From the cell containing the given text, extract its center point as (X, Y) coordinate. 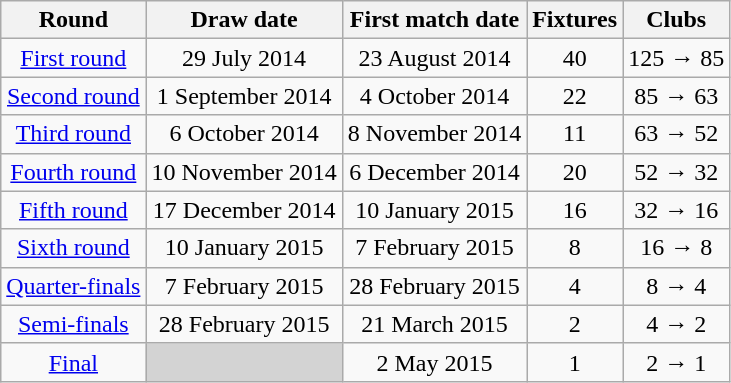
First match date (434, 20)
8 → 4 (676, 286)
Second round (74, 96)
22 (575, 96)
4 (575, 286)
Round (74, 20)
Fourth round (74, 172)
10 November 2014 (244, 172)
4 October 2014 (434, 96)
4 → 2 (676, 324)
Draw date (244, 20)
6 October 2014 (244, 134)
6 December 2014 (434, 172)
Semi-finals (74, 324)
85 → 63 (676, 96)
Clubs (676, 20)
2 (575, 324)
32 → 16 (676, 210)
Final (74, 362)
Sixth round (74, 248)
20 (575, 172)
Fifth round (74, 210)
8 (575, 248)
125 → 85 (676, 58)
63 → 52 (676, 134)
52 → 32 (676, 172)
2 → 1 (676, 362)
16 → 8 (676, 248)
16 (575, 210)
23 August 2014 (434, 58)
17 December 2014 (244, 210)
2 May 2015 (434, 362)
Quarter-finals (74, 286)
29 July 2014 (244, 58)
Fixtures (575, 20)
11 (575, 134)
First round (74, 58)
1 September 2014 (244, 96)
1 (575, 362)
40 (575, 58)
8 November 2014 (434, 134)
Third round (74, 134)
21 March 2015 (434, 324)
